Capture the cell that displays the provided text and extract its [x, y] central coordinate. 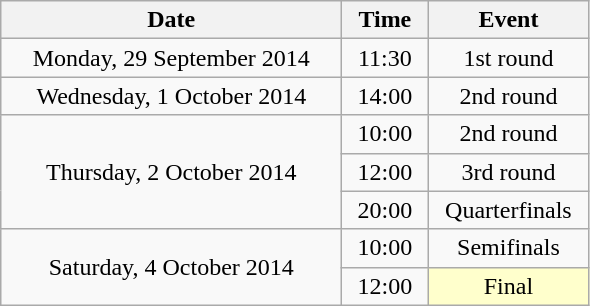
Wednesday, 1 October 2014 [172, 96]
11:30 [385, 58]
Event [508, 20]
Quarterfinals [508, 210]
Monday, 29 September 2014 [172, 58]
Time [385, 20]
Saturday, 4 October 2014 [172, 267]
3rd round [508, 172]
Final [508, 286]
20:00 [385, 210]
Semifinals [508, 248]
Thursday, 2 October 2014 [172, 172]
14:00 [385, 96]
1st round [508, 58]
Date [172, 20]
